From the cell containing the given text, extract its center point as (x, y) coordinate. 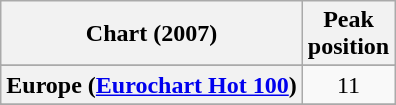
Chart (2007) (152, 34)
Europe (Eurochart Hot 100) (152, 85)
11 (348, 85)
Peakposition (348, 34)
